Detect which cell encompasses the target text, then output its (X, Y) center coordinate. 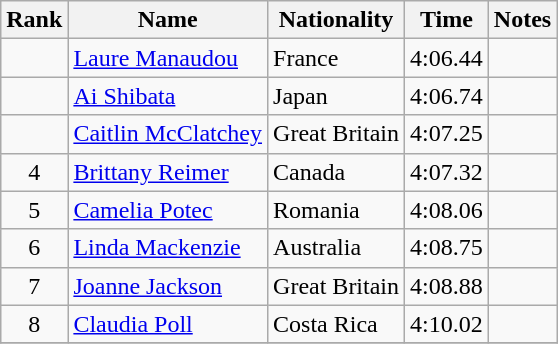
Laure Manaudou (168, 58)
Canada (336, 172)
7 (34, 286)
6 (34, 248)
Notes (522, 20)
5 (34, 210)
Time (447, 20)
Rank (34, 20)
4:08.06 (447, 210)
France (336, 58)
4 (34, 172)
Australia (336, 248)
Claudia Poll (168, 324)
Joanne Jackson (168, 286)
Nationality (336, 20)
Caitlin McClatchey (168, 134)
4:07.32 (447, 172)
Romania (336, 210)
Ai Shibata (168, 96)
4:07.25 (447, 134)
4:08.88 (447, 286)
Name (168, 20)
Brittany Reimer (168, 172)
4:06.74 (447, 96)
4:10.02 (447, 324)
Costa Rica (336, 324)
8 (34, 324)
Camelia Potec (168, 210)
Japan (336, 96)
4:08.75 (447, 248)
4:06.44 (447, 58)
Linda Mackenzie (168, 248)
